Return the (x, y) coordinate for the center point of the cell that contains the specified text.  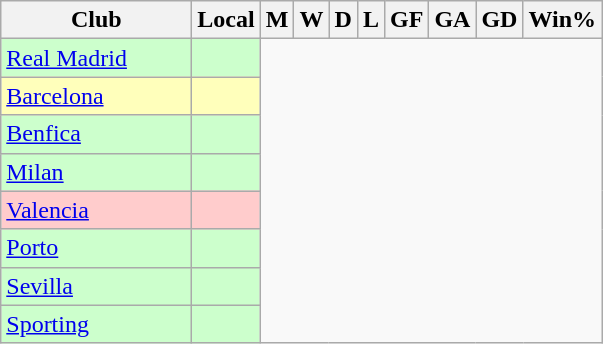
Sevilla (96, 286)
Benfica (96, 134)
L (370, 20)
GA (452, 20)
Sporting (96, 324)
Club (96, 20)
M (277, 20)
Win% (562, 20)
Porto (96, 248)
Real Madrid (96, 58)
Milan (96, 172)
Barcelona (96, 96)
Valencia (96, 210)
Local (226, 20)
D (343, 20)
GD (500, 20)
GF (406, 20)
W (312, 20)
